Output the (x, y) coordinate of the center of the cell containing the given text.  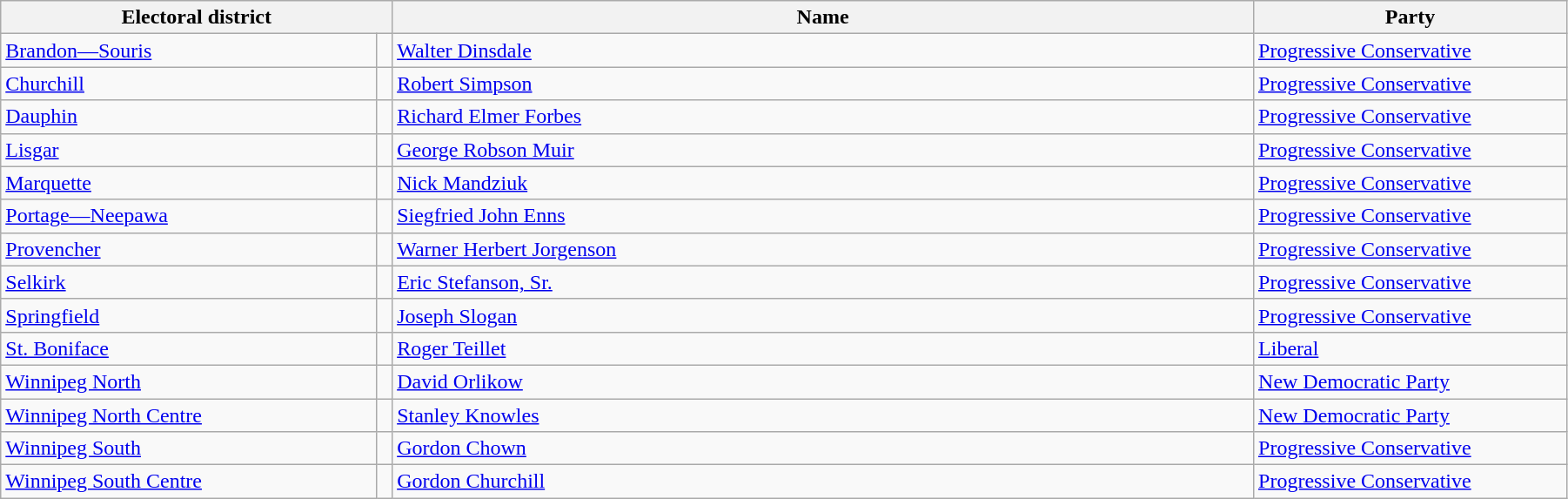
Liberal (1411, 348)
Walter Dinsdale (823, 51)
Name (823, 17)
Winnipeg North Centre (189, 415)
Richard Elmer Forbes (823, 117)
Winnipeg South (189, 448)
St. Boniface (189, 348)
Warner Herbert Jorgenson (823, 249)
Nick Mandziuk (823, 183)
Portage—Neepawa (189, 216)
Party (1411, 17)
Gordon Chown (823, 448)
Selkirk (189, 282)
David Orlikow (823, 381)
Electoral district (197, 17)
Marquette (189, 183)
Siegfried John Enns (823, 216)
Churchill (189, 84)
Gordon Churchill (823, 482)
Winnipeg South Centre (189, 482)
Brandon—Souris (189, 51)
Roger Teillet (823, 348)
Stanley Knowles (823, 415)
Eric Stefanson, Sr. (823, 282)
Joseph Slogan (823, 315)
Robert Simpson (823, 84)
Lisgar (189, 150)
Dauphin (189, 117)
Winnipeg North (189, 381)
George Robson Muir (823, 150)
Provencher (189, 249)
Springfield (189, 315)
